Return (X, Y) of the center of cell containing provided text 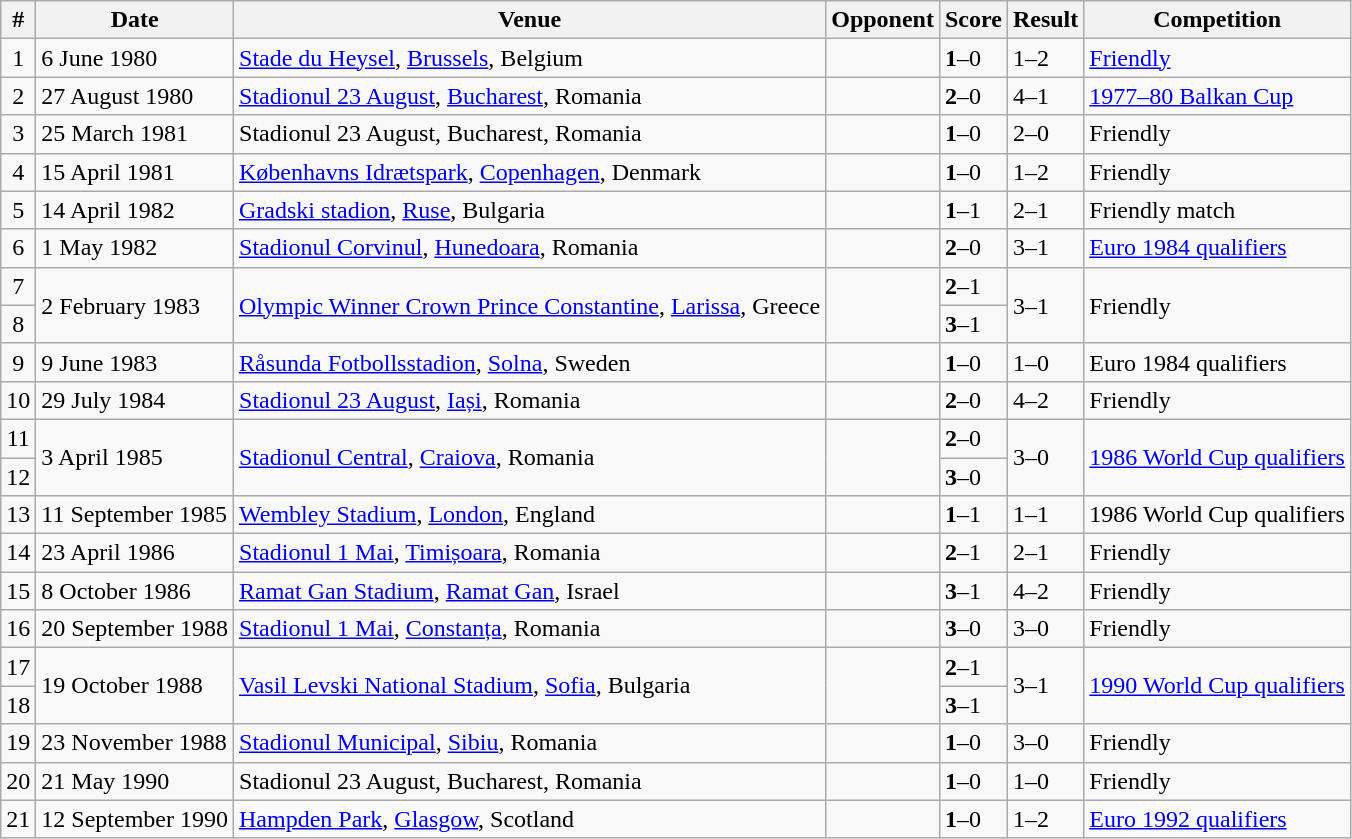
20 September 1988 (135, 629)
Ramat Gan Stadium, Ramat Gan, Israel (530, 591)
Hampden Park, Glasgow, Scotland (530, 819)
11 (18, 438)
5 (18, 210)
8 (18, 324)
2 (18, 96)
14 (18, 553)
19 (18, 743)
21 May 1990 (135, 781)
# (18, 20)
14 April 1982 (135, 210)
10 (18, 400)
Stade du Heysel, Brussels, Belgium (530, 58)
Score (973, 20)
Stadionul Central, Craiova, Romania (530, 457)
Gradski stadion, Ruse, Bulgaria (530, 210)
29 July 1984 (135, 400)
Råsunda Fotbollsstadion, Solna, Sweden (530, 362)
Stadionul 1 Mai, Timișoara, Romania (530, 553)
19 October 1988 (135, 686)
16 (18, 629)
18 (18, 705)
15 April 1981 (135, 172)
Venue (530, 20)
17 (18, 667)
Stadionul 1 Mai, Constanța, Romania (530, 629)
6 (18, 248)
1 (18, 58)
1990 World Cup qualifiers (1218, 686)
12 (18, 477)
25 March 1981 (135, 134)
Result (1045, 20)
3 (18, 134)
15 (18, 591)
9 June 1983 (135, 362)
20 (18, 781)
2 February 1983 (135, 305)
Stadionul Municipal, Sibiu, Romania (530, 743)
Competition (1218, 20)
13 (18, 515)
23 April 1986 (135, 553)
Vasil Levski National Stadium, Sofia, Bulgaria (530, 686)
1977–80 Balkan Cup (1218, 96)
11 September 1985 (135, 515)
Stadionul Corvinul, Hunedoara, Romania (530, 248)
1 May 1982 (135, 248)
3 April 1985 (135, 457)
21 (18, 819)
7 (18, 286)
23 November 1988 (135, 743)
Opponent (883, 20)
Stadionul 23 August, Iași, Romania (530, 400)
Københavns Idrætspark, Copenhagen, Denmark (530, 172)
6 June 1980 (135, 58)
8 October 1986 (135, 591)
Date (135, 20)
4–1 (1045, 96)
Olympic Winner Crown Prince Constantine, Larissa, Greece (530, 305)
12 September 1990 (135, 819)
Wembley Stadium, London, England (530, 515)
Euro 1992 qualifiers (1218, 819)
27 August 1980 (135, 96)
Friendly match (1218, 210)
9 (18, 362)
4 (18, 172)
